From the cell containing the given text, extract its center point as [X, Y] coordinate. 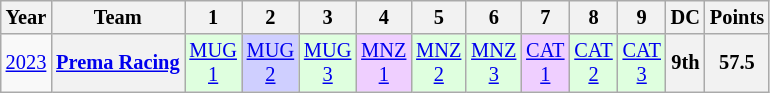
Points [737, 17]
57.5 [737, 63]
3 [328, 17]
7 [545, 17]
2 [270, 17]
MUG3 [328, 63]
9th [686, 63]
Team [118, 17]
5 [438, 17]
2023 [26, 63]
DC [686, 17]
MUG1 [212, 63]
MNZ1 [384, 63]
CAT3 [642, 63]
4 [384, 17]
9 [642, 17]
8 [593, 17]
CAT1 [545, 63]
Prema Racing [118, 63]
6 [494, 17]
MUG2 [270, 63]
Year [26, 17]
CAT2 [593, 63]
MNZ3 [494, 63]
MNZ2 [438, 63]
1 [212, 17]
